Search for the cell housing the specified text and yield its [X, Y] center coordinate. 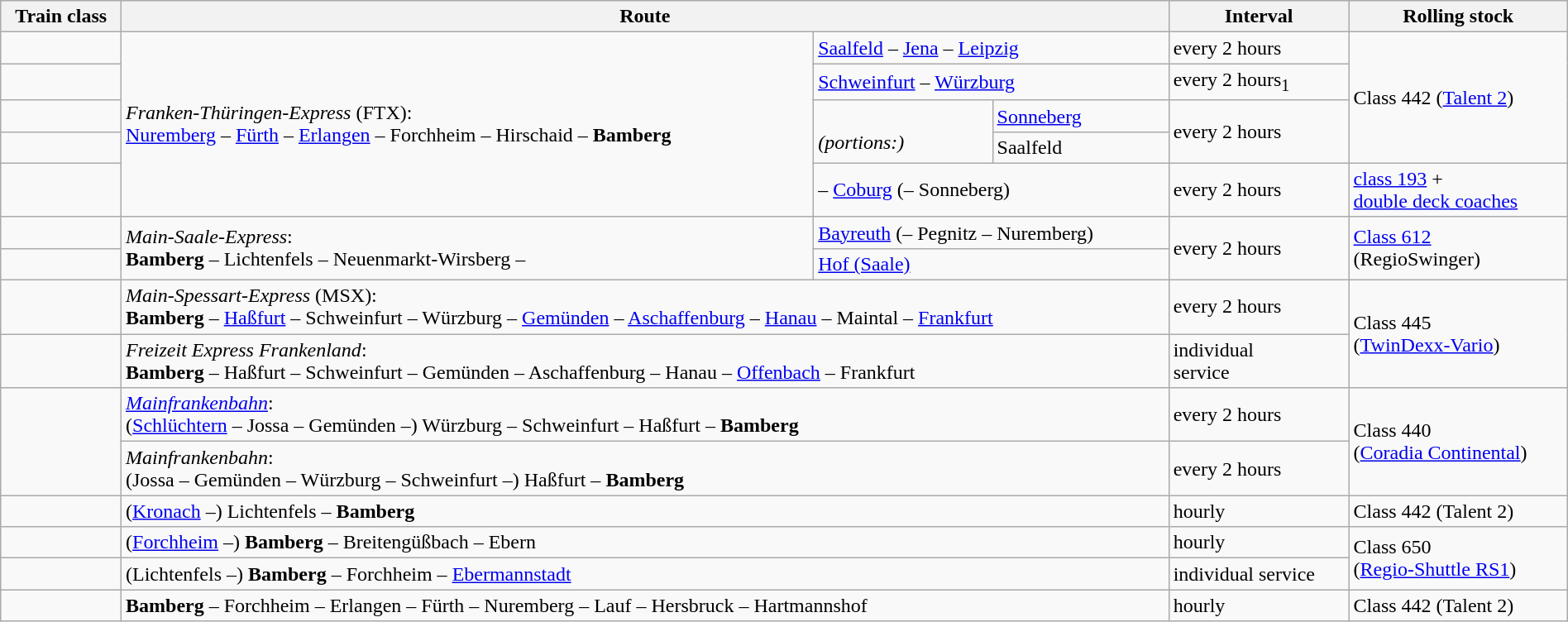
Hof (Saale) [991, 264]
Freizeit Express Frankenland:Bamberg – Haßfurt – Schweinfurt – Gemünden – Aschaffenburg – Hanau – Offenbach – Frankfurt [645, 361]
individual service [1259, 574]
Mainfrankenbahn:(Schlüchtern – Jossa – Gemünden –) Würzburg – Schweinfurt – Haßfurt – Bamberg [645, 415]
Main-Saale-Express:Bamberg – Lichtenfels – Neuenmarkt-Wirsberg – [468, 248]
Class 440(Coradia Continental) [1458, 442]
Interval [1259, 17]
Class 650(Regio-Shuttle RS1) [1458, 558]
Class 445(TwinDexx-Vario) [1458, 334]
Saalfeld [1080, 147]
Franken-Thüringen-Express (FTX): Nuremberg – Fürth – Erlangen – Forchheim – Hirschaid – Bamberg [468, 125]
(Forchheim –) Bamberg – Breitengüßbach – Ebern [645, 543]
Schweinfurt – Würzburg [991, 82]
every 2 hours1 [1259, 82]
(Lichtenfels –) Bamberg – Forchheim – Ebermannstadt [645, 574]
Sonneberg [1080, 116]
Saalfeld – Jena – Leipzig [991, 48]
(Kronach –) Lichtenfels – Bamberg [645, 511]
Bamberg – Forchheim – Erlangen – Fürth – Nuremberg – Lauf – Hersbruck – Hartmannshof [645, 605]
– Coburg (– Sonneberg) [991, 190]
Route [645, 17]
(portions:) [903, 132]
Mainfrankenbahn:(Jossa – Gemünden – Würzburg – Schweinfurt –) Haßfurt – Bamberg [645, 468]
individualservice [1259, 361]
Class 612(RegioSwinger) [1458, 248]
Bayreuth (– Pegnitz – Nuremberg) [991, 232]
Rolling stock [1458, 17]
Main-Spessart-Express (MSX):Bamberg – Haßfurt – Schweinfurt – Würzburg – Gemünden – Aschaffenburg – Hanau – Maintal – Frankfurt [645, 308]
class 193 +double deck coaches [1458, 190]
Train class [61, 17]
